Provide the [x, y] coordinate of the cell's center where the given text is located.  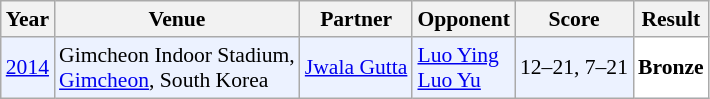
Year [28, 19]
Jwala Gutta [356, 68]
Bronze [671, 68]
12–21, 7–21 [574, 68]
2014 [28, 68]
Partner [356, 19]
Luo Ying Luo Yu [464, 68]
Opponent [464, 19]
Gimcheon Indoor Stadium,Gimcheon, South Korea [177, 68]
Result [671, 19]
Venue [177, 19]
Score [574, 19]
